Locate the cell with the specified text and output its [x, y] center coordinate. 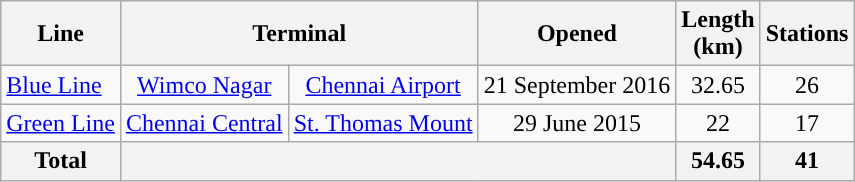
Total [61, 161]
29 June 2015 [577, 123]
Stations [807, 34]
32.65 [718, 85]
Chennai Airport [383, 85]
Terminal [299, 34]
26 [807, 85]
Opened [577, 34]
St. Thomas Mount [383, 123]
Line [61, 34]
Chennai Central [204, 123]
Length(km) [718, 34]
Blue Line [61, 85]
17 [807, 123]
54.65 [718, 161]
41 [807, 161]
22 [718, 123]
Green Line [61, 123]
Wimco Nagar [204, 85]
21 September 2016 [577, 85]
